Provide the (X, Y) coordinate of the cell's center where the given text is located.  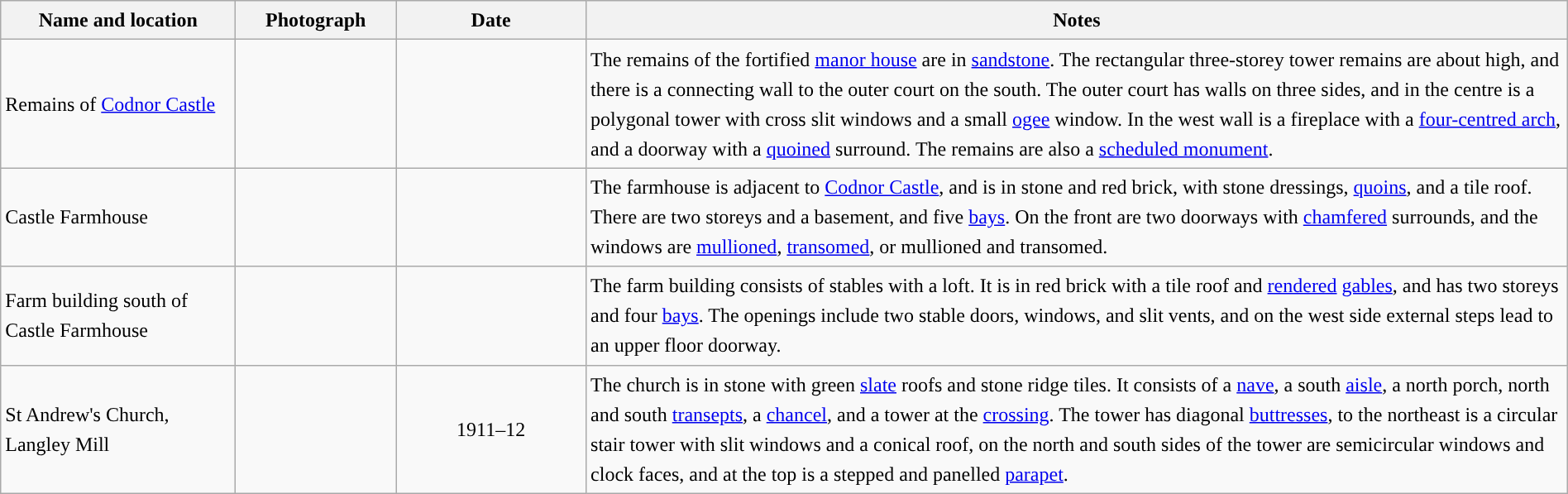
Farm building south of Castle Farmhouse (118, 316)
Photograph (316, 20)
Name and location (118, 20)
Castle Farmhouse (118, 217)
Remains of Codnor Castle (118, 104)
Notes (1077, 20)
1911–12 (491, 429)
St Andrew's Church, Langley Mill (118, 429)
Date (491, 20)
